Return [x, y] of the center of cell containing provided text 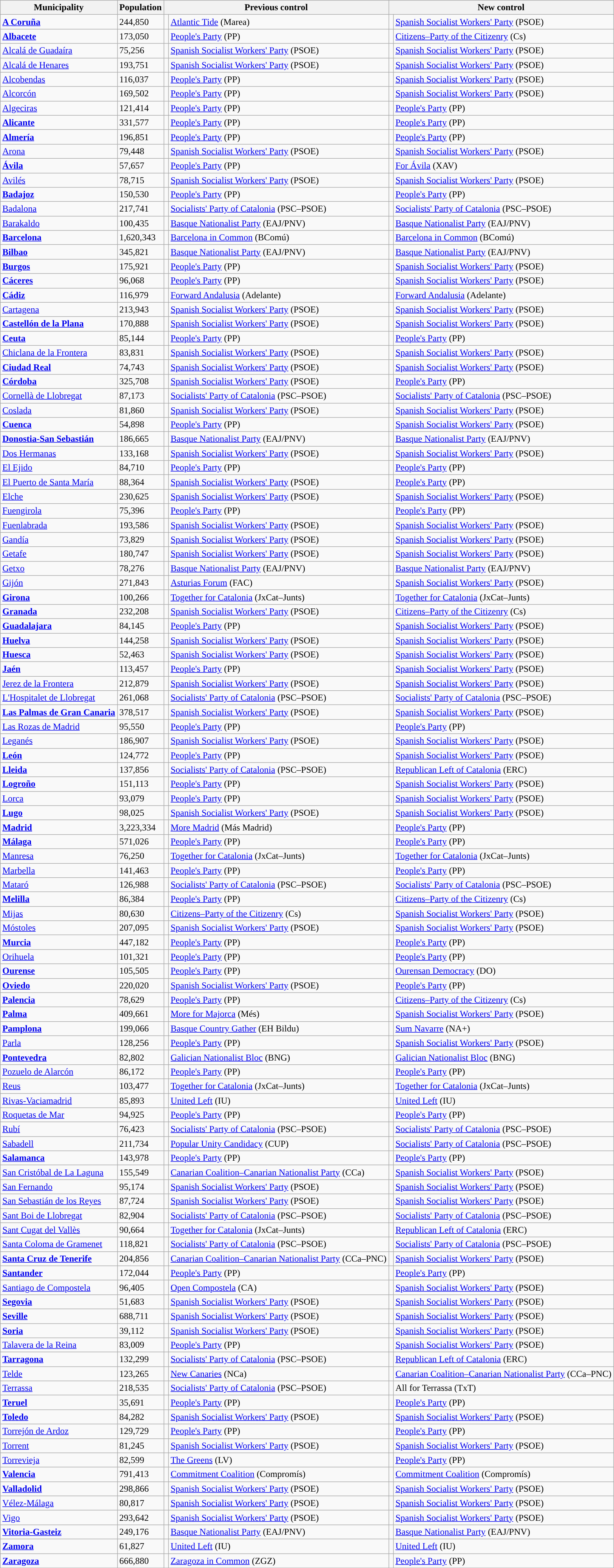
74,743 [140, 367]
Salamanca [59, 1158]
100,266 [140, 597]
94,925 [140, 1115]
Population [140, 8]
169,502 [140, 94]
133,168 [140, 453]
Santiago de Compostela [59, 1287]
Rivas-Vaciamadrid [59, 1101]
35,691 [140, 1403]
Basque Country Gather (EH Bildu) [279, 1028]
73,829 [140, 540]
Manresa [59, 856]
Dos Hermanas [59, 453]
Zaragoza in Common (ZGZ) [279, 1561]
230,625 [140, 496]
218,535 [140, 1388]
Ciudad Real [59, 367]
Murcia [59, 942]
Jerez de la Frontera [59, 683]
San Cristóbal de La Laguna [59, 1172]
Pontevedra [59, 1057]
84,710 [140, 468]
82,904 [140, 1215]
345,821 [140, 252]
Ourensan Democracy (DO) [504, 971]
A Coruña [59, 22]
For Ávila (XAV) [504, 165]
666,880 [140, 1561]
L'Hospitalet de Llobregat [59, 698]
52,463 [140, 655]
128,256 [140, 1043]
Torrejón de Ardoz [59, 1431]
199,066 [140, 1028]
82,599 [140, 1460]
Donostia-San Sebastián [59, 439]
Teruel [59, 1403]
Las Rozas de Madrid [59, 727]
95,174 [140, 1187]
Barakaldo [59, 223]
76,250 [140, 856]
Torrent [59, 1446]
Terrassa [59, 1388]
Tarragona [59, 1359]
90,664 [140, 1230]
Popular Unity Candidacy (CUP) [279, 1144]
116,037 [140, 79]
Getafe [59, 554]
Getxo [59, 568]
61,827 [140, 1546]
Previous control [276, 8]
293,642 [140, 1517]
Cáceres [59, 281]
100,435 [140, 223]
El Puerto de Santa María [59, 482]
Fuengirola [59, 511]
126,988 [140, 885]
378,517 [140, 712]
175,921 [140, 266]
New control [501, 8]
Valladolid [59, 1489]
Segovia [59, 1302]
80,817 [140, 1503]
Cartagena [59, 309]
271,843 [140, 583]
Jaén [59, 669]
95,550 [140, 727]
Málaga [59, 841]
Leganés [59, 741]
Valencia [59, 1474]
151,113 [140, 784]
Badajoz [59, 195]
Alcorcón [59, 94]
80,630 [140, 914]
Zamora [59, 1546]
96,405 [140, 1287]
213,943 [140, 309]
Castellón de la Plana [59, 324]
Móstoles [59, 928]
155,549 [140, 1172]
Cuenca [59, 425]
85,144 [140, 338]
All for Terrassa (TxT) [504, 1388]
791,413 [140, 1474]
79,448 [140, 151]
170,888 [140, 324]
More Madrid (Más Madrid) [279, 827]
New Canaries (NCa) [279, 1374]
Gijón [59, 583]
Torrevieja [59, 1460]
Alcalá de Henares [59, 65]
Canarian Coalition–Canarian Nationalist Party (CCa) [279, 1172]
220,020 [140, 985]
Badalona [59, 209]
132,299 [140, 1359]
86,384 [140, 899]
Marbella [59, 870]
Oviedo [59, 985]
Granada [59, 611]
173,050 [140, 36]
325,708 [140, 381]
75,396 [140, 511]
Asturias Forum (FAC) [279, 583]
Córdoba [59, 381]
Sant Cugat del Vallès [59, 1230]
Vélez-Málaga [59, 1503]
Zaragoza [59, 1561]
Madrid [59, 827]
Lleida [59, 770]
3,223,334 [140, 827]
Pozuelo de Alarcón [59, 1072]
Orihuela [59, 957]
78,629 [140, 1000]
Alcobendas [59, 79]
Melilla [59, 899]
Lugo [59, 813]
124,772 [140, 755]
Sabadell [59, 1144]
83,009 [140, 1345]
98,025 [140, 813]
Toledo [59, 1417]
Santa Cruz de Tenerife [59, 1259]
207,095 [140, 928]
Palma [59, 1014]
Fuenlabrada [59, 525]
196,851 [140, 137]
54,898 [140, 425]
180,747 [140, 554]
Chiclana de la Frontera [59, 353]
193,751 [140, 65]
Vigo [59, 1517]
Almería [59, 137]
Coslada [59, 410]
Palencia [59, 1000]
Soria [59, 1330]
118,821 [140, 1244]
Talavera de la Reina [59, 1345]
217,741 [140, 209]
84,282 [140, 1417]
86,172 [140, 1072]
261,068 [140, 698]
81,860 [140, 410]
51,683 [140, 1302]
232,208 [140, 611]
447,182 [140, 942]
137,856 [140, 770]
78,276 [140, 568]
81,245 [140, 1446]
141,463 [140, 870]
244,850 [140, 22]
Lorca [59, 798]
Albacete [59, 36]
116,979 [140, 295]
85,893 [140, 1101]
204,856 [140, 1259]
75,256 [140, 51]
249,176 [140, 1532]
84,145 [140, 626]
Algeciras [59, 108]
76,423 [140, 1129]
571,026 [140, 841]
96,068 [140, 281]
Burgos [59, 266]
57,657 [140, 165]
Santa Coloma de Gramenet [59, 1244]
Telde [59, 1374]
Elche [59, 496]
Mijas [59, 914]
Vitoria-Gasteiz [59, 1532]
83,831 [140, 353]
688,711 [140, 1316]
The Greens (LV) [279, 1460]
93,079 [140, 798]
Mataró [59, 885]
Seville [59, 1316]
San Sebastián de los Reyes [59, 1201]
331,577 [140, 122]
Sant Boi de Llobregat [59, 1215]
Huesca [59, 655]
Parla [59, 1043]
Arona [59, 151]
Rubí [59, 1129]
172,044 [140, 1273]
Logroño [59, 784]
193,586 [140, 525]
87,173 [140, 396]
Bilbao [59, 252]
Avilés [59, 180]
101,321 [140, 957]
Alicante [59, 122]
More for Majorca (Més) [279, 1014]
Santander [59, 1273]
78,715 [140, 180]
San Fernando [59, 1187]
211,734 [140, 1144]
113,457 [140, 669]
1,620,343 [140, 238]
212,879 [140, 683]
39,112 [140, 1330]
Girona [59, 597]
Municipality [59, 8]
Huelva [59, 640]
Roquetas de Mar [59, 1115]
103,477 [140, 1086]
Barcelona [59, 238]
186,907 [140, 741]
144,258 [140, 640]
82,802 [140, 1057]
Cádiz [59, 295]
Alcalá de Guadaíra [59, 51]
Sum Navarre (NA+) [504, 1028]
Atlantic Tide (Marea) [279, 22]
El Ejido [59, 468]
298,866 [140, 1489]
Ourense [59, 971]
Open Compostela (CA) [279, 1287]
87,724 [140, 1201]
88,364 [140, 482]
Reus [59, 1086]
409,661 [140, 1014]
105,505 [140, 971]
129,729 [140, 1431]
123,265 [140, 1374]
121,414 [140, 108]
Pamplona [59, 1028]
150,530 [140, 195]
Las Palmas de Gran Canaria [59, 712]
186,665 [140, 439]
Ceuta [59, 338]
Gandía [59, 540]
León [59, 755]
Guadalajara [59, 626]
Cornellà de Llobregat [59, 396]
Ávila [59, 165]
143,978 [140, 1158]
